Return (X, Y) of the center of cell containing provided text 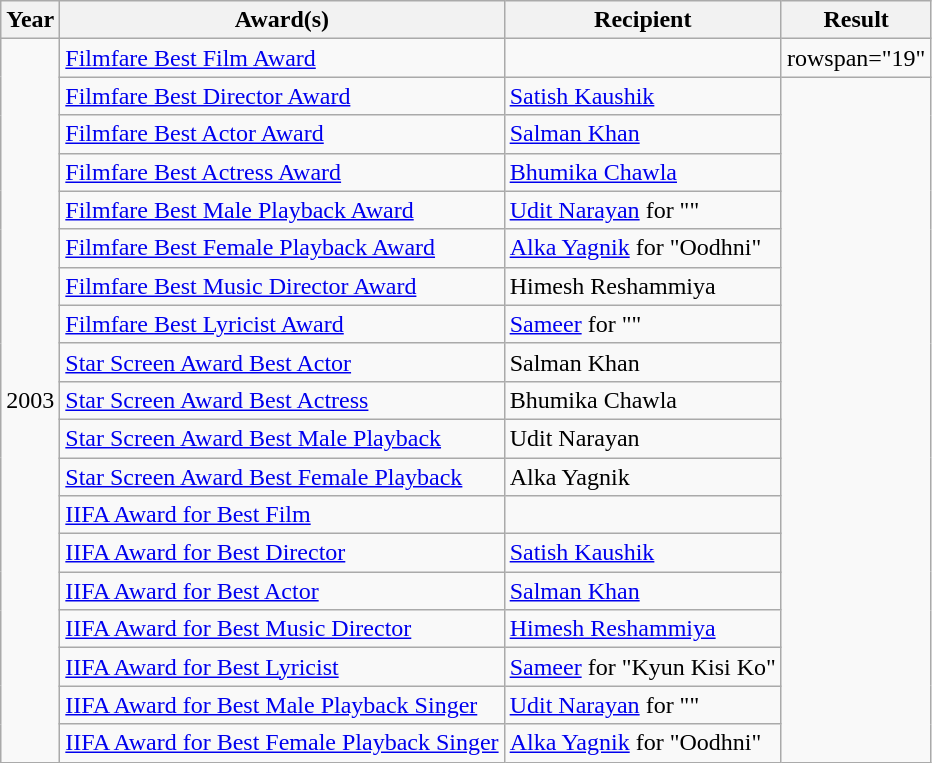
Udit Narayan (642, 438)
Alka Yagnik (642, 477)
rowspan="19" (856, 58)
IIFA Award for Best Director (282, 553)
Filmfare Best Lyricist Award (282, 324)
Star Screen Award Best Female Playback (282, 477)
Star Screen Award Best Actress (282, 400)
2003 (30, 400)
IIFA Award for Best Film (282, 515)
Result (856, 20)
Sameer for "" (642, 324)
IIFA Award for Best Male Playback Singer (282, 705)
Filmfare Best Actor Award (282, 134)
Recipient (642, 20)
IIFA Award for Best Actor (282, 591)
Star Screen Award Best Male Playback (282, 438)
Filmfare Best Film Award (282, 58)
Filmfare Best Director Award (282, 96)
IIFA Award for Best Female Playback Singer (282, 743)
Sameer for "Kyun Kisi Ko" (642, 667)
Star Screen Award Best Actor (282, 362)
IIFA Award for Best Lyricist (282, 667)
IIFA Award for Best Music Director (282, 629)
Filmfare Best Actress Award (282, 172)
Award(s) (282, 20)
Year (30, 20)
Filmfare Best Male Playback Award (282, 210)
Filmfare Best Female Playback Award (282, 248)
Filmfare Best Music Director Award (282, 286)
